Find where the given text appears and provide that cell's center as (x, y) coordinate. 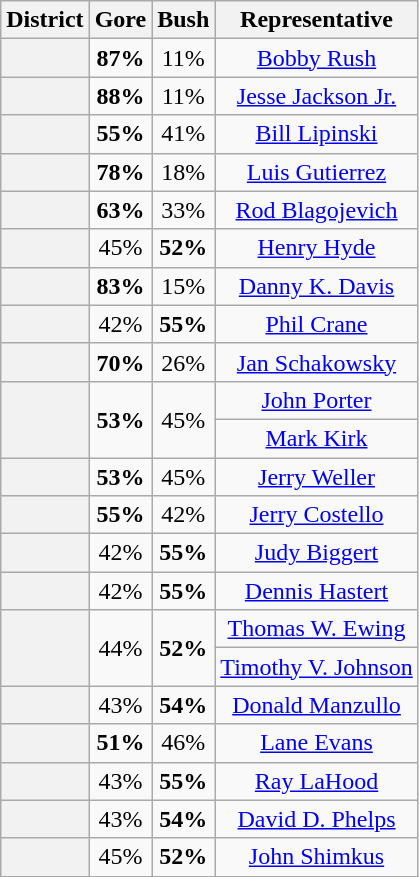
Jerry Weller (316, 477)
33% (184, 210)
Jesse Jackson Jr. (316, 96)
David D. Phelps (316, 819)
Timothy V. Johnson (316, 667)
41% (184, 134)
63% (120, 210)
Bush (184, 20)
26% (184, 362)
Jerry Costello (316, 515)
Representative (316, 20)
Danny K. Davis (316, 286)
Gore (120, 20)
88% (120, 96)
Bill Lipinski (316, 134)
Phil Crane (316, 324)
Mark Kirk (316, 438)
15% (184, 286)
Thomas W. Ewing (316, 629)
Jan Schakowsky (316, 362)
44% (120, 648)
51% (120, 743)
18% (184, 172)
Judy Biggert (316, 553)
46% (184, 743)
Bobby Rush (316, 58)
John Shimkus (316, 857)
Luis Gutierrez (316, 172)
Dennis Hastert (316, 591)
78% (120, 172)
Lane Evans (316, 743)
Donald Manzullo (316, 705)
87% (120, 58)
Rod Blagojevich (316, 210)
83% (120, 286)
70% (120, 362)
John Porter (316, 400)
District (45, 20)
Ray LaHood (316, 781)
Henry Hyde (316, 248)
